Determine the [x, y] coordinate at the center of the cell enclosing the given text.  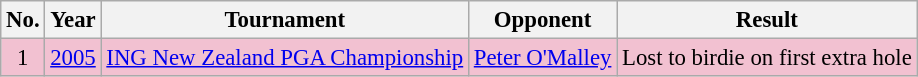
Peter O'Malley [542, 58]
1 [23, 58]
Opponent [542, 20]
Lost to birdie on first extra hole [767, 58]
Year [73, 20]
2005 [73, 58]
Result [767, 20]
No. [23, 20]
ING New Zealand PGA Championship [284, 58]
Tournament [284, 20]
